For the text-containing cell, return its midpoint in [X, Y] coordinate format. 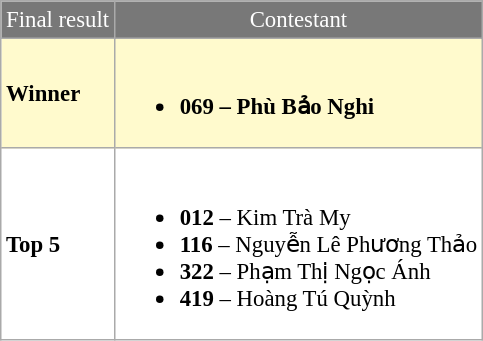
Top 5 [58, 244]
Winner [58, 93]
012 – Kim Trà My116 – Nguyễn Lê Phương Thảo322 – Phạm Thị Ngọc Ánh419 – Hoàng Tú Quỳnh [298, 244]
069 – Phù Bảo Nghi [298, 93]
Contestant [298, 20]
Final result [58, 20]
